Extract the [x, y] coordinate from the center of the cell holding the provided text.  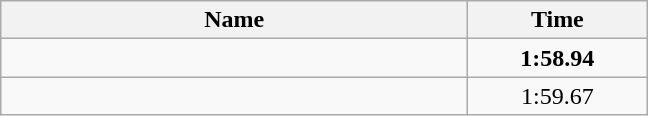
Name [234, 20]
Time [558, 20]
1:59.67 [558, 96]
1:58.94 [558, 58]
